Extract the (x, y) coordinate from the center of the cell holding the provided text.  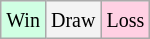
Draw (72, 20)
Loss (126, 20)
Win (24, 20)
